Search for the cell housing the specified text and yield its [X, Y] center coordinate. 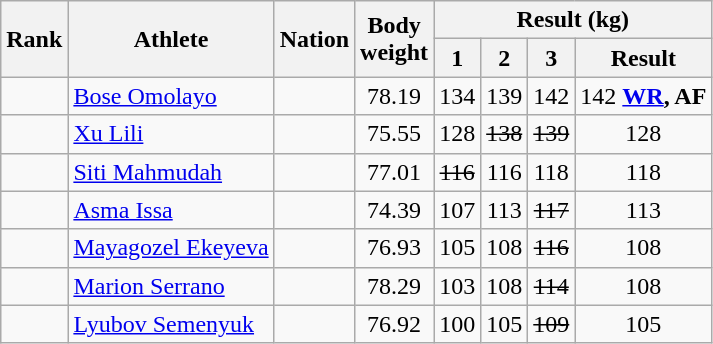
Mayagozel Ekeyeva [171, 248]
76.92 [394, 324]
Bodyweight [394, 39]
Result (kg) [573, 20]
114 [552, 286]
Result [644, 58]
78.19 [394, 96]
77.01 [394, 172]
1 [458, 58]
75.55 [394, 134]
109 [552, 324]
107 [458, 210]
142 [552, 96]
Nation [314, 39]
103 [458, 286]
138 [504, 134]
Bose Omolayo [171, 96]
Rank [34, 39]
2 [504, 58]
Xu Lili [171, 134]
117 [552, 210]
74.39 [394, 210]
3 [552, 58]
Siti Mahmudah [171, 172]
78.29 [394, 286]
142 WR, AF [644, 96]
Athlete [171, 39]
100 [458, 324]
Marion Serrano [171, 286]
134 [458, 96]
76.93 [394, 248]
Asma Issa [171, 210]
Lyubov Semenyuk [171, 324]
